Locate the cell with the specified text and output its (X, Y) center coordinate. 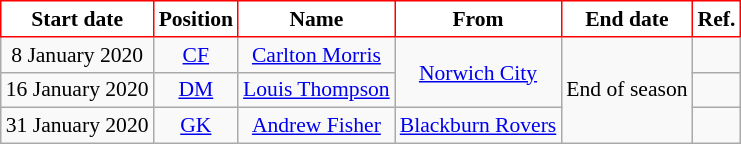
CF (196, 55)
Name (316, 19)
GK (196, 126)
Carlton Morris (316, 55)
Position (196, 19)
From (478, 19)
End date (626, 19)
31 January 2020 (78, 126)
DM (196, 90)
Start date (78, 19)
Louis Thompson (316, 90)
Ref. (717, 19)
Norwich City (478, 72)
8 January 2020 (78, 55)
Andrew Fisher (316, 126)
16 January 2020 (78, 90)
Blackburn Rovers (478, 126)
End of season (626, 90)
